Scan for the cell matching the given text and deliver its [x, y] coordinate at center. 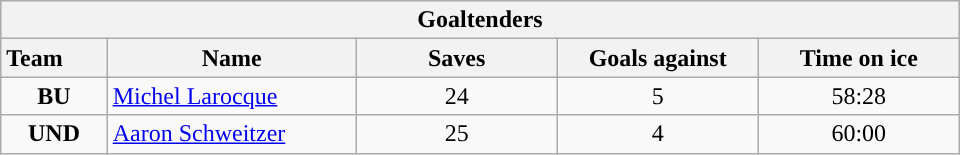
5 [658, 96]
UND [54, 134]
Michel Larocque [232, 96]
60:00 [858, 134]
25 [456, 134]
Goaltenders [480, 20]
Goals against [658, 58]
24 [456, 96]
Name [232, 58]
Aaron Schweitzer [232, 134]
Time on ice [858, 58]
Saves [456, 58]
4 [658, 134]
Team [54, 58]
BU [54, 96]
58:28 [858, 96]
